For the text-containing cell, return its midpoint in [X, Y] coordinate format. 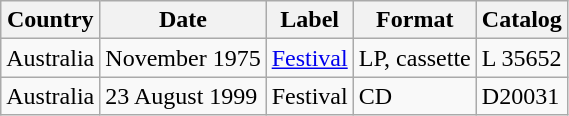
LP, cassette [414, 58]
L 35652 [522, 58]
Country [50, 20]
Catalog [522, 20]
Date [183, 20]
23 August 1999 [183, 96]
Label [310, 20]
CD [414, 96]
November 1975 [183, 58]
Format [414, 20]
D20031 [522, 96]
